Pinpoint the cell where the given text exists, returning its (X, Y) midpoint coordinate. 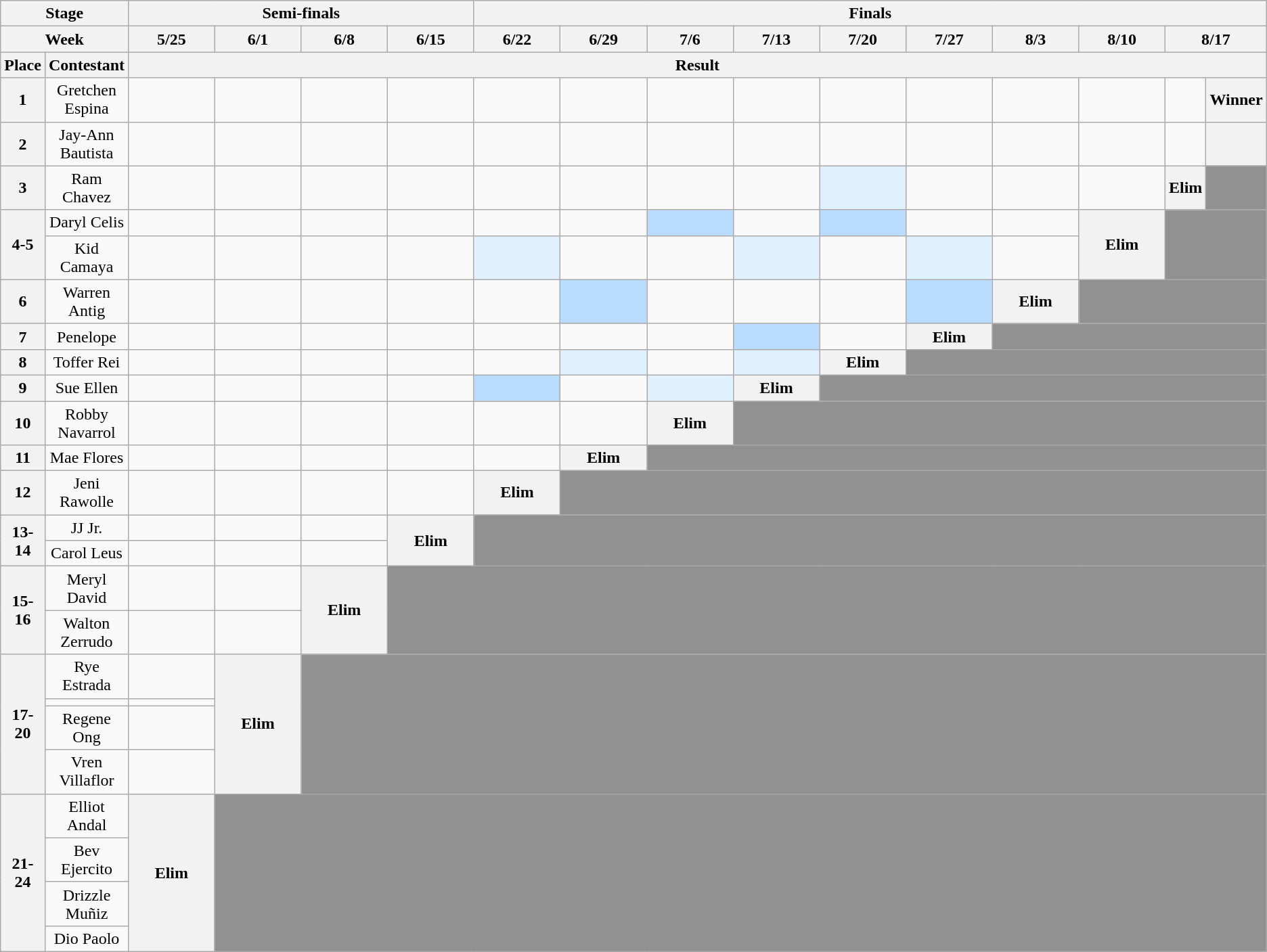
6/29 (604, 39)
Semi-finals (302, 14)
6/15 (431, 39)
8/10 (1122, 39)
Elliot Andal (87, 816)
7/6 (690, 39)
JJ Jr. (87, 528)
3 (23, 188)
Bev Ejercito (87, 859)
6/8 (344, 39)
Mae Flores (87, 458)
Place (23, 65)
Week (65, 39)
1 (23, 100)
Finals (870, 14)
17-20 (23, 724)
Gretchen Espina (87, 100)
8/3 (1036, 39)
Regene Ong (87, 728)
12 (23, 493)
Sue Ellen (87, 388)
Dio Paolo (87, 938)
Vren Villaflor (87, 771)
11 (23, 458)
Jay-Ann Bautista (87, 143)
7/20 (863, 39)
Drizzle Muñiz (87, 904)
Meryl David (87, 589)
Kid Camaya (87, 257)
4-5 (23, 245)
Toffer Rei (87, 362)
Warren Antig (87, 302)
Robby Navarrol (87, 422)
Stage (65, 14)
8/17 (1216, 39)
Result (698, 65)
Jeni Rawolle (87, 493)
21-24 (23, 873)
Ram Chavez (87, 188)
15-16 (23, 610)
Penelope (87, 336)
7/27 (949, 39)
6/22 (517, 39)
Carol Leus (87, 553)
7/13 (776, 39)
Walton Zerrudo (87, 632)
6 (23, 302)
5/25 (172, 39)
Winner (1236, 100)
Daryl Celis (87, 223)
8 (23, 362)
Rye Estrada (87, 677)
Contestant (87, 65)
9 (23, 388)
13-14 (23, 541)
7 (23, 336)
6/1 (258, 39)
2 (23, 143)
10 (23, 422)
